Detect which cell encompasses the target text, then output its [x, y] center coordinate. 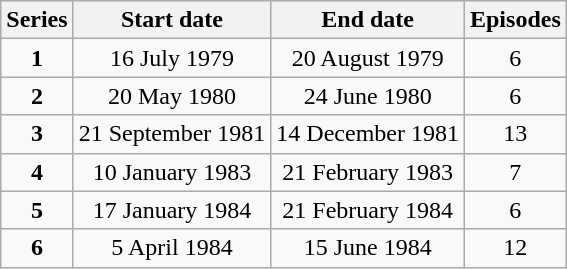
Episodes [515, 20]
4 [37, 172]
2 [37, 96]
Start date [172, 20]
13 [515, 134]
7 [515, 172]
20 May 1980 [172, 96]
End date [368, 20]
14 December 1981 [368, 134]
21 February 1984 [368, 210]
24 June 1980 [368, 96]
21 February 1983 [368, 172]
1 [37, 58]
5 [37, 210]
5 April 1984 [172, 248]
17 January 1984 [172, 210]
12 [515, 248]
3 [37, 134]
10 January 1983 [172, 172]
16 July 1979 [172, 58]
20 August 1979 [368, 58]
21 September 1981 [172, 134]
15 June 1984 [368, 248]
Series [37, 20]
